Identify which cell holds the provided text, then report its [X, Y] central coordinate. 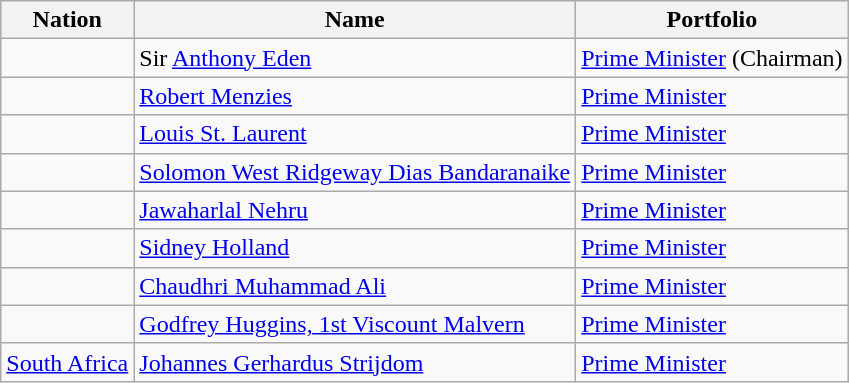
Solomon West Ridgeway Dias Bandaranaike [355, 172]
Jawaharlal Nehru [355, 210]
Sir Anthony Eden [355, 58]
Portfolio [712, 20]
Prime Minister (Chairman) [712, 58]
Nation [68, 20]
Louis St. Laurent [355, 134]
South Africa [68, 362]
Chaudhri Muhammad Ali [355, 286]
Name [355, 20]
Johannes Gerhardus Strijdom [355, 362]
Sidney Holland [355, 248]
Godfrey Huggins, 1st Viscount Malvern [355, 324]
Robert Menzies [355, 96]
